Output the [x, y] coordinate of the center of the cell containing the given text.  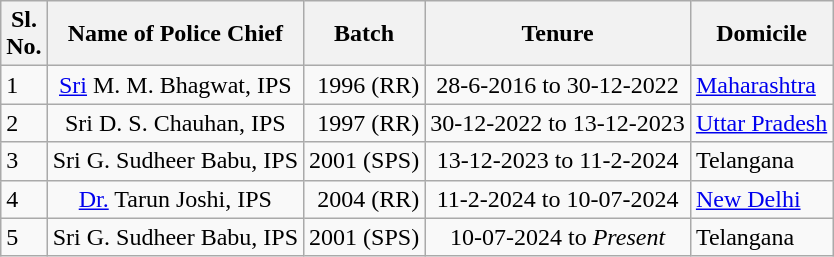
1997 (RR) [364, 123]
Uttar Pradesh [761, 123]
Domicile [761, 34]
2004 (RR) [364, 199]
New Delhi [761, 199]
10-07-2024 to Present [558, 237]
4 [24, 199]
2 [24, 123]
Sl.No. [24, 34]
Maharashtra [761, 85]
3 [24, 161]
1996 (RR) [364, 85]
Sri M. M. Bhagwat, IPS [175, 85]
Tenure [558, 34]
28-6-2016 to 30-12-2022 [558, 85]
13-12-2023 to 11-2-2024 [558, 161]
30-12-2022 to 13-12-2023 [558, 123]
Sri D. S. Chauhan, IPS [175, 123]
Batch [364, 34]
11-2-2024 to 10-07-2024 [558, 199]
Name of Police Chief [175, 34]
5 [24, 237]
1 [24, 85]
Dr. Tarun Joshi, IPS [175, 199]
